Output the (X, Y) coordinate of the center of the cell containing the given text.  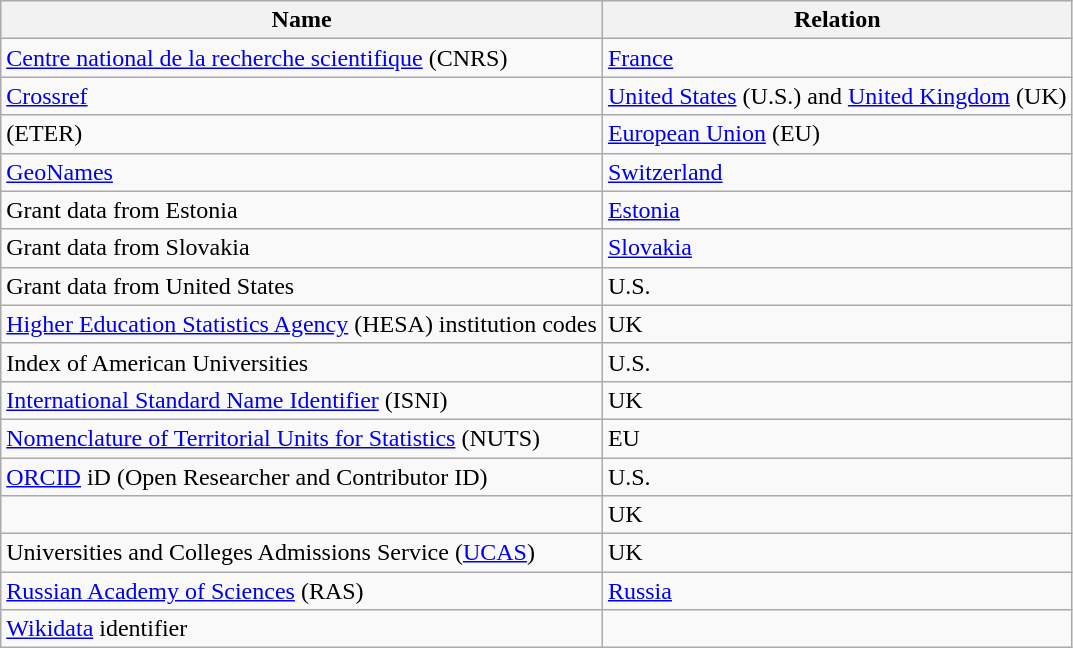
International Standard Name Identifier (ISNI) (302, 400)
Centre national de la recherche scientifique (CNRS) (302, 58)
Switzerland (837, 172)
Higher Education Statistics Agency (HESA) institution codes (302, 324)
ORCID iD (Open Researcher and Contributor ID) (302, 477)
Universities and Colleges Admissions Service (UCAS) (302, 553)
Wikidata identifier (302, 629)
Index of American Universities (302, 362)
Grant data from United States (302, 286)
Crossref (302, 96)
Nomenclature of Territorial Units for Statistics (NUTS) (302, 438)
France (837, 58)
Estonia (837, 210)
Russia (837, 591)
Relation (837, 20)
Russian Academy of Sciences (RAS) (302, 591)
Name (302, 20)
United States (U.S.) and United Kingdom (UK) (837, 96)
Grant data from Slovakia (302, 248)
(ETER) (302, 134)
Grant data from Estonia (302, 210)
European Union (EU) (837, 134)
GeoNames (302, 172)
Slovakia (837, 248)
EU (837, 438)
